Return the [x, y] coordinate for the center point of the cell that contains the specified text.  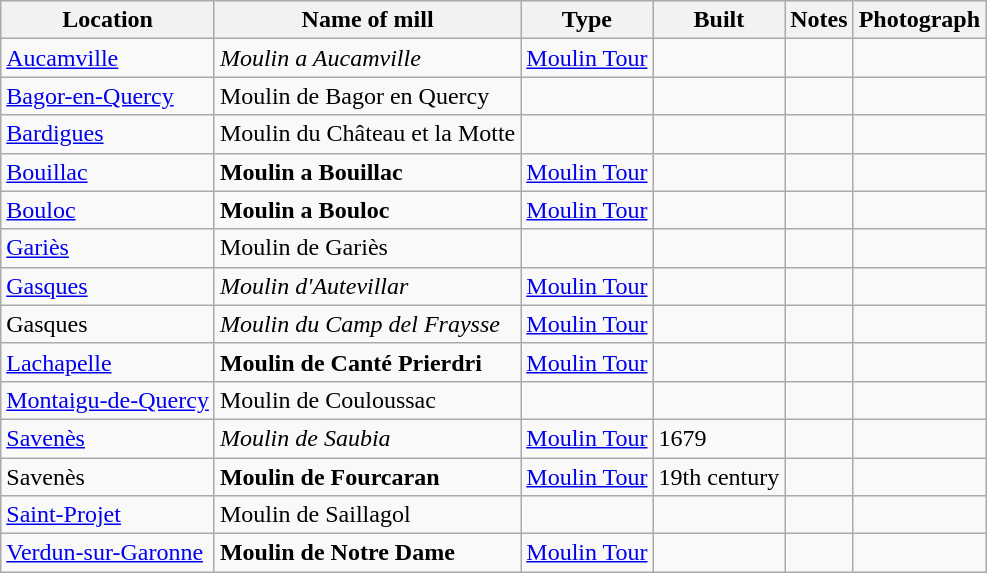
Photograph [919, 20]
Moulin du Château et la Motte [367, 134]
19th century [719, 477]
Moulin de Canté Prierdri [367, 362]
Moulin de Saubia [367, 438]
Bagor-en-Quercy [108, 96]
Name of mill [367, 20]
Bouloc [108, 210]
Moulin a Aucamville [367, 58]
Moulin d'Autevillar [367, 286]
Verdun-sur-Garonne [108, 553]
Notes [819, 20]
Montaigu-de-Quercy [108, 400]
Gariès [108, 248]
Aucamville [108, 58]
Saint-Projet [108, 515]
Moulin du Camp del Fraysse [367, 324]
Moulin de Saillagol [367, 515]
Moulin de Gariès [367, 248]
Type [587, 20]
Moulin a Bouloc [367, 210]
Bardigues [108, 134]
1679 [719, 438]
Location [108, 20]
Moulin de Fourcaran [367, 477]
Bouillac [108, 172]
Moulin de Couloussac [367, 400]
Moulin a Bouillac [367, 172]
Moulin de Notre Dame [367, 553]
Built [719, 20]
Lachapelle [108, 362]
Moulin de Bagor en Quercy [367, 96]
